Determine the (X, Y) coordinate at the center of the cell enclosing the given text.  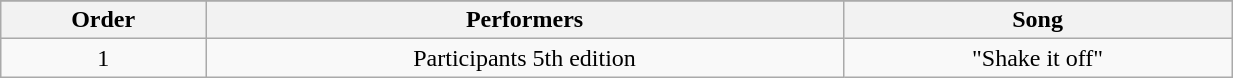
1 (104, 58)
Performers (525, 20)
Order (104, 20)
"Shake it off" (1037, 58)
Song (1037, 20)
Participants 5th edition (525, 58)
